Extract the [x, y] coordinate from the center of the cell holding the provided text.  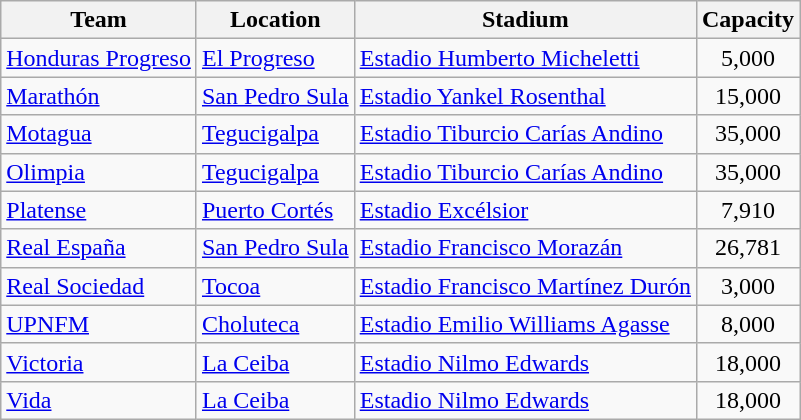
Estadio Humberto Micheletti [525, 58]
Choluteca [275, 324]
Real España [99, 248]
Puerto Cortés [275, 210]
Victoria [99, 362]
Estadio Excélsior [525, 210]
Estadio Emilio Williams Agasse [525, 324]
Team [99, 20]
Vida [99, 400]
El Progreso [275, 58]
Honduras Progreso [99, 58]
Marathón [99, 96]
8,000 [748, 324]
Stadium [525, 20]
Estadio Francisco Morazán [525, 248]
UPNFM [99, 324]
5,000 [748, 58]
Olimpia [99, 172]
Estadio Yankel Rosenthal [525, 96]
7,910 [748, 210]
Real Sociedad [99, 286]
3,000 [748, 286]
Motagua [99, 134]
Capacity [748, 20]
Estadio Francisco Martínez Durón [525, 286]
26,781 [748, 248]
Location [275, 20]
Tocoa [275, 286]
15,000 [748, 96]
Platense [99, 210]
